Search for the cell housing the specified text and yield its (X, Y) center coordinate. 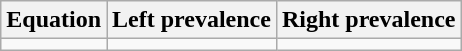
Right prevalence (368, 20)
Left prevalence (192, 20)
Equation (54, 20)
